Pinpoint the cell where the given text exists, returning its [X, Y] midpoint coordinate. 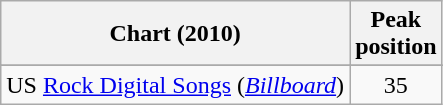
US Rock Digital Songs (Billboard) [176, 85]
35 [396, 85]
Peak position [396, 34]
Chart (2010) [176, 34]
